Return the (x, y) coordinate for the center point of the cell that contains the specified text.  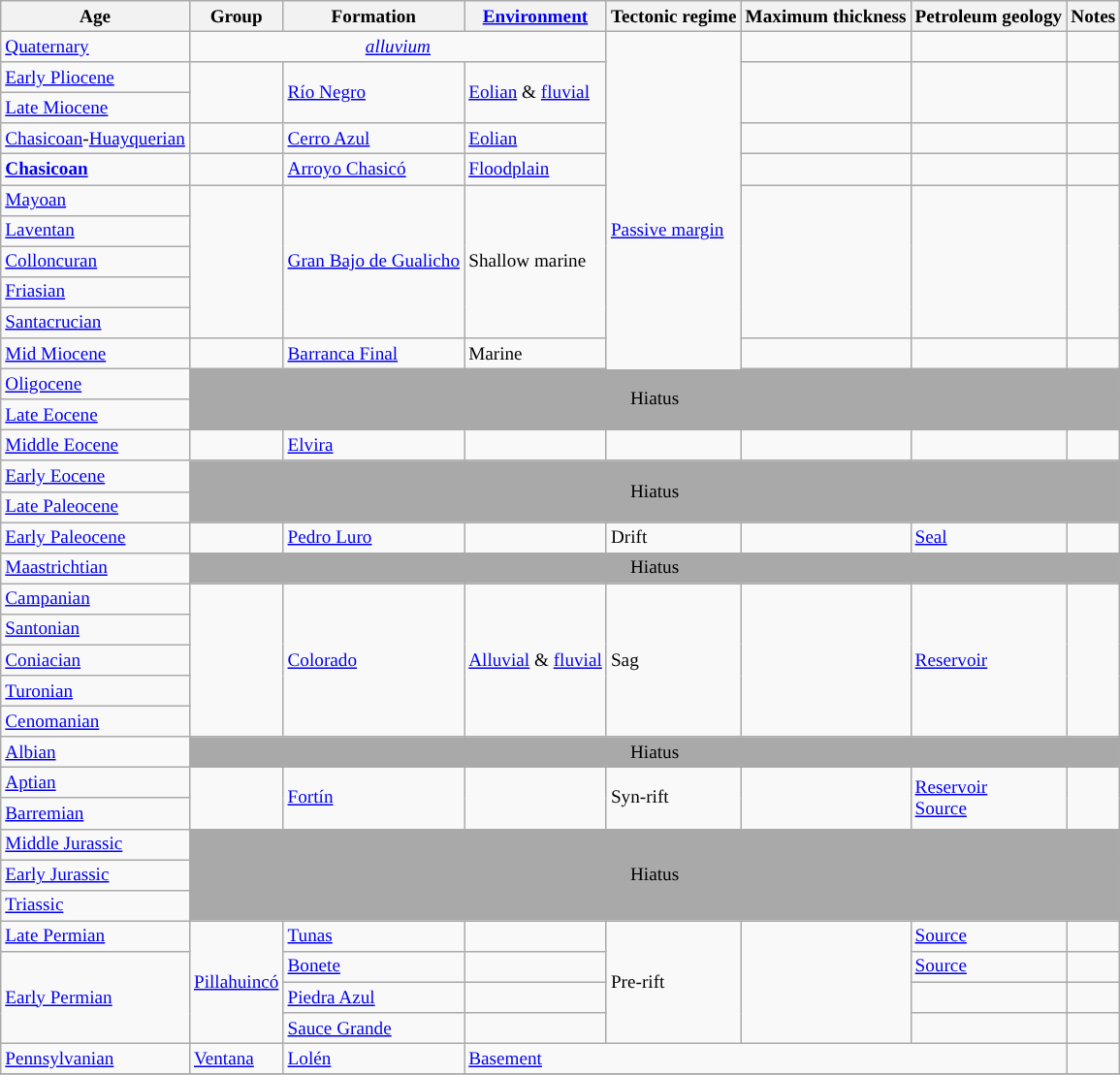
Middle Jurassic (95, 844)
Albian (95, 752)
Maastrichtian (95, 568)
Triassic (95, 905)
Shallow marine (535, 261)
Chasicoan (95, 170)
Colloncuran (95, 262)
Marine (535, 354)
Aptian (95, 783)
Alluvial & fluvial (535, 660)
Barranca Final (374, 354)
Lolén (374, 1059)
Pre-rift (673, 983)
Quaternary (95, 47)
Arroyo Chasicó (374, 170)
Formation (374, 16)
Age (95, 16)
Coniacian (95, 660)
Petroleum geology (989, 16)
Bonete (374, 966)
Pedro Luro (374, 537)
Early Paleocene (95, 537)
Eolian & fluvial (535, 93)
Basement (766, 1059)
Syn-rift (673, 799)
Campanian (95, 599)
Cerro Azul (374, 139)
Piedra Azul (374, 997)
Oligocene (95, 384)
Turonian (95, 691)
Barremian (95, 813)
Seal (989, 537)
Tunas (374, 936)
Late Eocene (95, 415)
Laventan (95, 231)
Tectonic regime (673, 16)
Sag (673, 660)
Group (237, 16)
Santacrucian (95, 323)
Early Permian (95, 996)
Maximum thickness (826, 16)
Pennsylvanian (95, 1059)
Mayoan (95, 200)
Late Miocene (95, 108)
Late Permian (95, 936)
Early Jurassic (95, 874)
Early Eocene (95, 476)
Cenomanian (95, 721)
ReservoirSource (989, 799)
Passive margin (673, 231)
Río Negro (374, 93)
Colorado (374, 660)
alluvium (398, 47)
Floodplain (535, 170)
Drift (673, 537)
Notes (1094, 16)
Environment (535, 16)
Gran Bajo de Gualicho (374, 261)
Pillahuincó (237, 983)
Santonian (95, 629)
Fortín (374, 799)
Eolian (535, 139)
Sauce Grande (374, 1028)
Ventana (237, 1059)
Mid Miocene (95, 354)
Friasian (95, 292)
Elvira (374, 446)
Chasicoan-Huayquerian (95, 139)
Early Pliocene (95, 78)
Reservoir (989, 660)
Middle Eocene (95, 446)
Late Paleocene (95, 507)
